Find where the given text appears and provide that cell's center as [X, Y] coordinate. 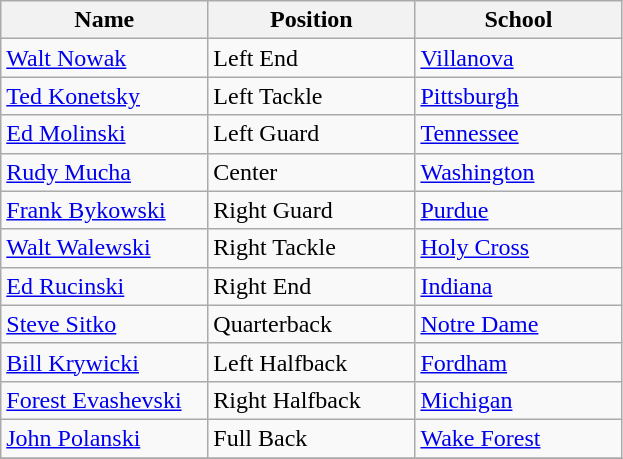
School [518, 20]
Left End [312, 58]
Right Halfback [312, 400]
Right Tackle [312, 248]
Full Back [312, 438]
Washington [518, 172]
Frank Bykowski [104, 210]
Position [312, 20]
Walt Walewski [104, 248]
Quarterback [312, 324]
Ted Konetsky [104, 96]
Ed Rucinski [104, 286]
Right End [312, 286]
Bill Krywicki [104, 362]
Steve Sitko [104, 324]
Walt Nowak [104, 58]
Indiana [518, 286]
Rudy Mucha [104, 172]
Center [312, 172]
Left Guard [312, 134]
Right Guard [312, 210]
Ed Molinski [104, 134]
Tennessee [518, 134]
Left Tackle [312, 96]
Forest Evashevski [104, 400]
Fordham [518, 362]
Pittsburgh [518, 96]
Michigan [518, 400]
Holy Cross [518, 248]
Purdue [518, 210]
Name [104, 20]
John Polanski [104, 438]
Notre Dame [518, 324]
Villanova [518, 58]
Left Halfback [312, 362]
Wake Forest [518, 438]
